Pinpoint the cell where the given text exists, returning its [X, Y] midpoint coordinate. 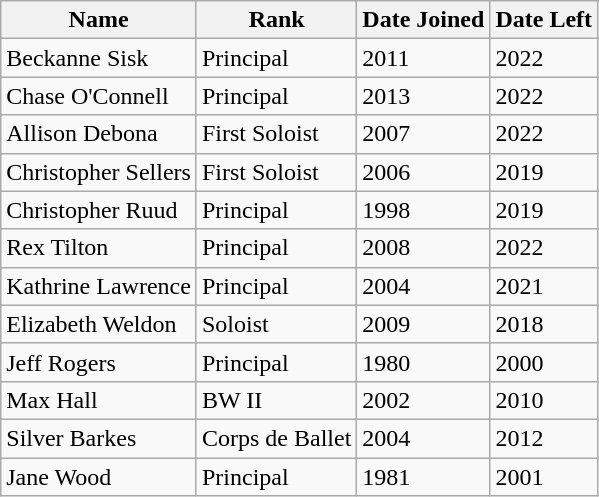
2006 [424, 172]
Chase O'Connell [99, 96]
2007 [424, 134]
1981 [424, 477]
1998 [424, 210]
Rank [276, 20]
Rex Tilton [99, 248]
Max Hall [99, 400]
Name [99, 20]
2000 [544, 362]
Beckanne Sisk [99, 58]
Christopher Ruud [99, 210]
2012 [544, 438]
Date Joined [424, 20]
2001 [544, 477]
Jeff Rogers [99, 362]
Date Left [544, 20]
Kathrine Lawrence [99, 286]
Jane Wood [99, 477]
2018 [544, 324]
Allison Debona [99, 134]
2008 [424, 248]
2011 [424, 58]
Corps de Ballet [276, 438]
2021 [544, 286]
Christopher Sellers [99, 172]
2010 [544, 400]
1980 [424, 362]
Elizabeth Weldon [99, 324]
2009 [424, 324]
2002 [424, 400]
2013 [424, 96]
Soloist [276, 324]
BW II [276, 400]
Silver Barkes [99, 438]
